Provide the [x, y] coordinate of the cell's center where the given text is located.  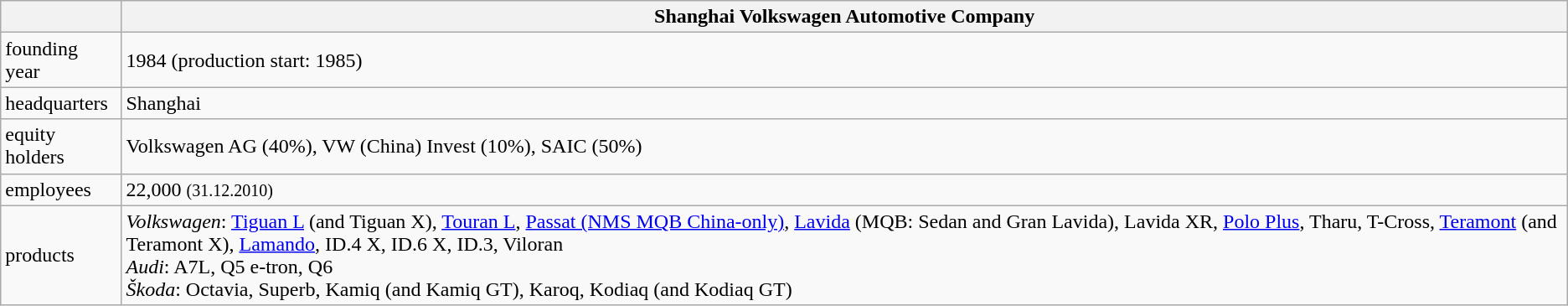
founding year [61, 60]
employees [61, 189]
Shanghai [844, 103]
products [61, 255]
equity holders [61, 146]
headquarters [61, 103]
1984 (production start: 1985) [844, 60]
Shanghai Volkswagen Automotive Company [844, 17]
22,000 (31.12.2010) [844, 189]
Volkswagen AG (40%), VW (China) Invest (10%), SAIC (50%) [844, 146]
